Identify which cell holds the provided text, then report its [x, y] central coordinate. 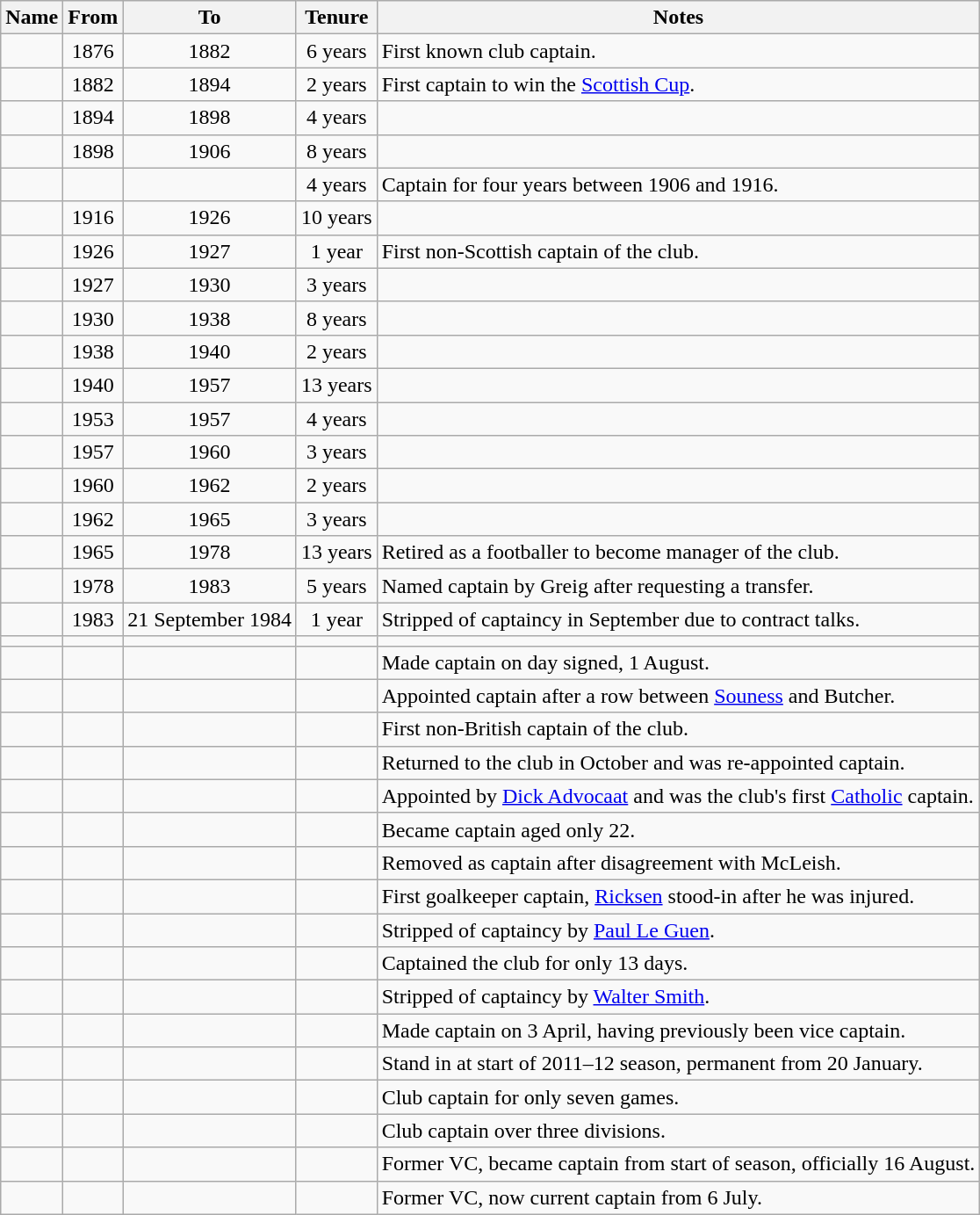
Named captain by Greig after requesting a transfer. [678, 586]
5 years [336, 586]
Appointed by Dick Advocaat and was the club's first Catholic captain. [678, 796]
Returned to the club in October and was re-appointed captain. [678, 763]
Stripped of captaincy in September due to contract talks. [678, 619]
Former VC, now current captain from 6 July. [678, 1197]
Captain for four years between 1906 and 1916. [678, 184]
21 September 1984 [210, 619]
Notes [678, 18]
Former VC, became captain from start of season, officially 16 August. [678, 1164]
First non-British captain of the club. [678, 729]
First goalkeeper captain, Ricksen stood-in after he was injured. [678, 896]
Removed as captain after disagreement with McLeish. [678, 863]
Tenure [336, 18]
Retired as a footballer to become manager of the club. [678, 553]
1906 [210, 151]
To [210, 18]
Became captain aged only 22. [678, 829]
Captained the club for only 13 days. [678, 964]
Club captain for only seven games. [678, 1097]
1876 [93, 51]
10 years [336, 218]
Club captain over three divisions. [678, 1131]
Appointed captain after a row between Souness and Butcher. [678, 696]
1953 [93, 419]
Name [32, 18]
Stand in at start of 2011–12 season, permanent from 20 January. [678, 1064]
First non-Scottish captain of the club. [678, 251]
First captain to win the Scottish Cup. [678, 84]
Stripped of captaincy by Paul Le Guen. [678, 930]
1916 [93, 218]
Made captain on day signed, 1 August. [678, 662]
First known club captain. [678, 51]
Made captain on 3 April, having previously been vice captain. [678, 1031]
6 years [336, 51]
Stripped of captaincy by Walter Smith. [678, 997]
From [93, 18]
